Locate the cell with the specified text and output its [x, y] center coordinate. 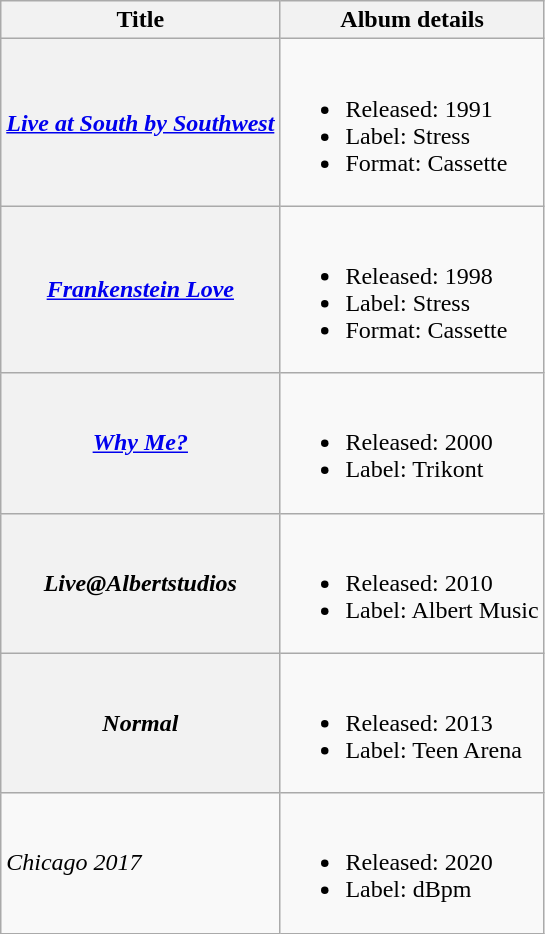
Live@Albertstudios [140, 583]
Released: 2013Label: Teen Arena [412, 723]
Released: 1991Label: StressFormat: Cassette [412, 122]
Normal [140, 723]
Title [140, 20]
Released: 2010Label: Albert Music [412, 583]
Album details [412, 20]
Released: 2000Label: Trikont [412, 443]
Released: 1998Label: StressFormat: Cassette [412, 290]
Chicago 2017 [140, 863]
Why Me? [140, 443]
Live at South by Southwest [140, 122]
Released: 2020Label: dBpm [412, 863]
Frankenstein Love [140, 290]
